Detect which cell encompasses the target text, then output its (x, y) center coordinate. 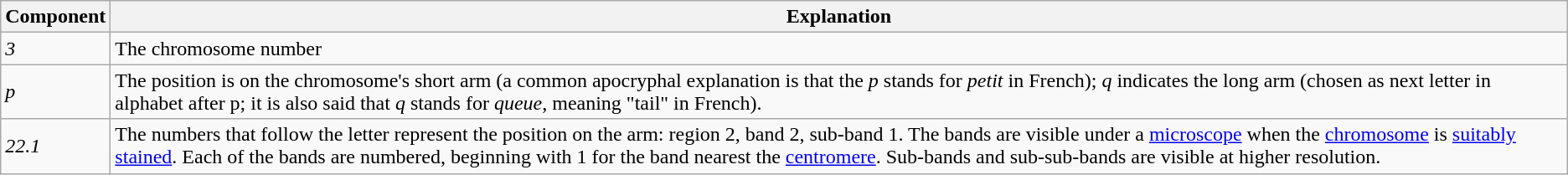
22.1 (55, 146)
Explanation (839, 17)
Component (55, 17)
p (55, 92)
The chromosome number (839, 49)
3 (55, 49)
